For the text-containing cell, return its midpoint in (X, Y) coordinate format. 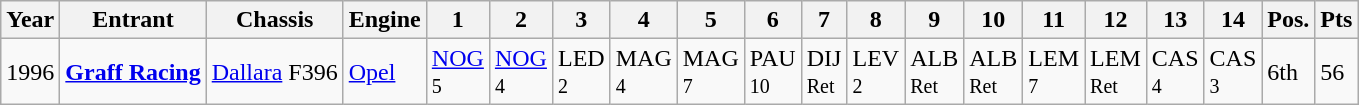
8 (876, 20)
PAU10 (772, 72)
6th (1288, 72)
2 (520, 20)
10 (994, 20)
13 (1175, 20)
6 (772, 20)
5 (710, 20)
3 (581, 20)
Opel (384, 72)
Entrant (133, 20)
Chassis (274, 20)
7 (824, 20)
MAG4 (644, 72)
LEM7 (1054, 72)
CAS4 (1175, 72)
Pts (1336, 20)
4 (644, 20)
LEV2 (876, 72)
Year (30, 20)
1996 (30, 72)
MAG7 (710, 72)
56 (1336, 72)
LED2 (581, 72)
Pos. (1288, 20)
12 (1116, 20)
NOG5 (458, 72)
CAS3 (1233, 72)
DIJRet (824, 72)
NOG4 (520, 72)
14 (1233, 20)
LEMRet (1116, 72)
1 (458, 20)
Engine (384, 20)
Graff Racing (133, 72)
9 (934, 20)
Dallara F396 (274, 72)
11 (1054, 20)
